Identify which cell holds the provided text, then report its (X, Y) central coordinate. 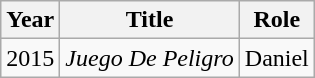
Year (30, 20)
Role (276, 20)
Title (150, 20)
2015 (30, 58)
Juego De Peligro (150, 58)
Daniel (276, 58)
